Find where the given text appears and provide that cell's center as (x, y) coordinate. 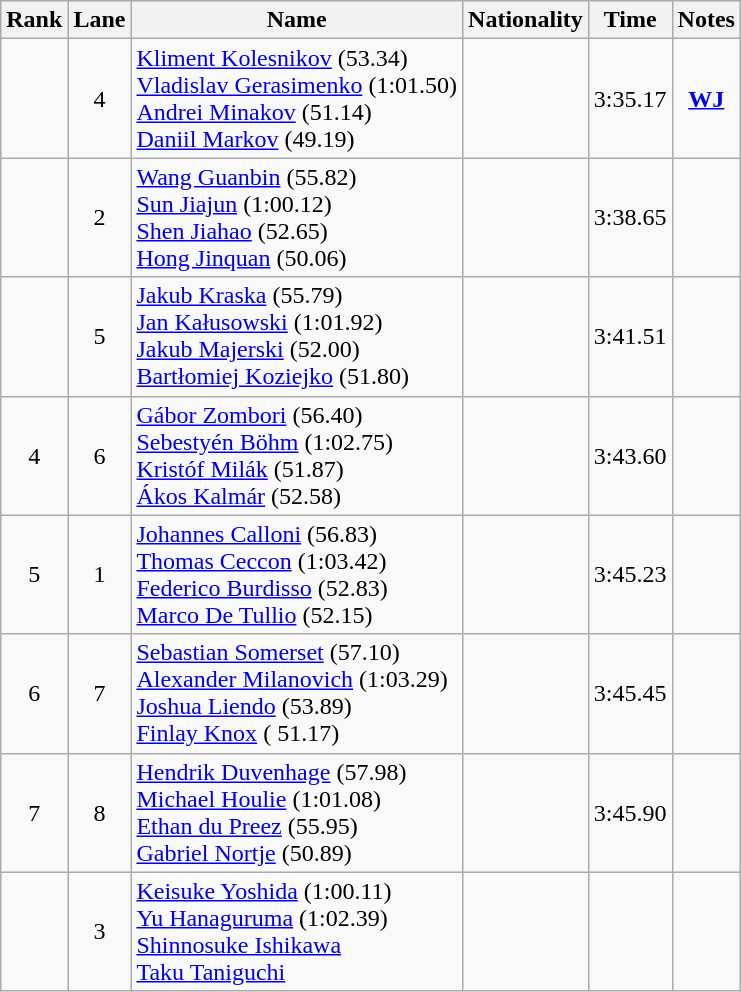
1 (100, 574)
Rank (34, 20)
Nationality (526, 20)
Lane (100, 20)
3:35.17 (630, 98)
Kliment Kolesnikov (53.34)Vladislav Gerasimenko (1:01.50)Andrei Minakov (51.14)Daniil Markov (49.19) (297, 98)
Name (297, 20)
3 (100, 932)
Hendrik Duvenhage (57.98)Michael Houlie (1:01.08)Ethan du Preez (55.95)Gabriel Nortje (50.89) (297, 812)
Notes (706, 20)
Gábor Zombori (56.40)Sebestyén Böhm (1:02.75)Kristóf Milák (51.87)Ákos Kalmár (52.58) (297, 456)
3:45.23 (630, 574)
Keisuke Yoshida (1:00.11)Yu Hanaguruma (1:02.39)Shinnosuke IshikawaTaku Taniguchi (297, 932)
3:41.51 (630, 336)
3:38.65 (630, 218)
2 (100, 218)
3:45.90 (630, 812)
3:45.45 (630, 694)
8 (100, 812)
Sebastian Somerset (57.10)Alexander Milanovich (1:03.29)Joshua Liendo (53.89)Finlay Knox ( 51.17) (297, 694)
Time (630, 20)
Johannes Calloni (56.83)Thomas Ceccon (1:03.42)Federico Burdisso (52.83)Marco De Tullio (52.15) (297, 574)
WJ (706, 98)
3:43.60 (630, 456)
Jakub Kraska (55.79)Jan Kałusowski (1:01.92)Jakub Majerski (52.00)Bartłomiej Koziejko (51.80) (297, 336)
Wang Guanbin (55.82)Sun Jiajun (1:00.12)Shen Jiahao (52.65)Hong Jinquan (50.06) (297, 218)
